Provide the (X, Y) coordinate of the cell's center where the given text is located.  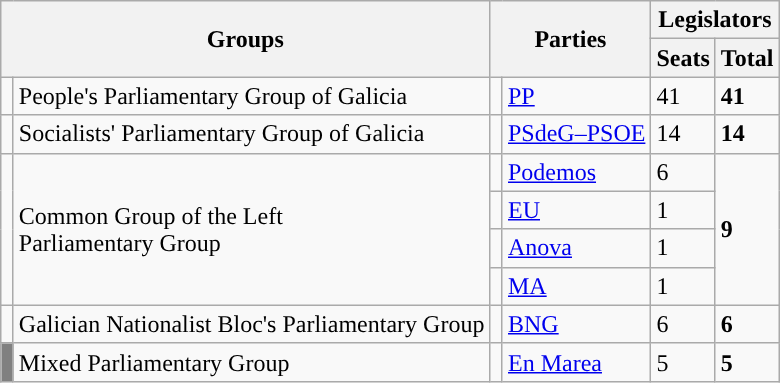
Mixed Parliamentary Group (252, 362)
Socialists' Parliamentary Group of Galicia (252, 134)
PP (576, 96)
Anova (576, 248)
MA (576, 286)
Seats (683, 58)
Total (747, 58)
People's Parliamentary Group of Galicia (252, 96)
BNG (576, 324)
Galician Nationalist Bloc's Parliamentary Group (252, 324)
9 (747, 229)
Common Group of the LeftParliamentary Group (252, 229)
PSdeG–PSOE (576, 134)
En Marea (576, 362)
EU (576, 210)
Groups (246, 39)
Parties (570, 39)
Legislators (715, 20)
Podemos (576, 172)
